Output the [x, y] coordinate of the center of the cell containing the given text.  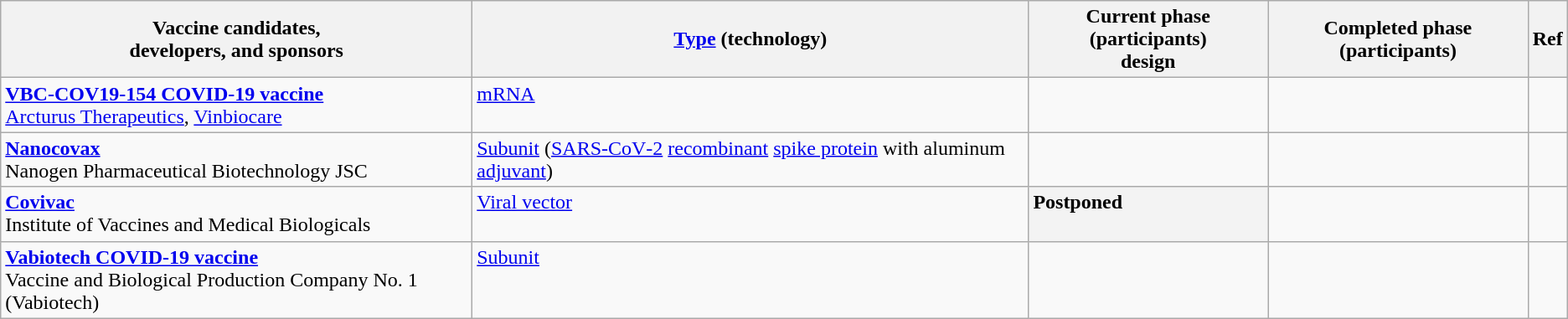
Subunit [750, 280]
Vaccine candidates,developers, and sponsors [236, 39]
Vabiotech COVID-19 vaccine Vaccine and Biological Production Company No. 1 (Vabiotech) [236, 280]
Subunit (SARS‑CoV‑2 recombinant spike protein with aluminum adjuvant) [750, 159]
NanocovaxNanogen Pharmaceutical Biotechnology JSC [236, 159]
mRNA [750, 105]
Viral vector [750, 214]
VBC-COV19-154 COVID-19 vaccineArcturus Therapeutics, Vinbiocare [236, 105]
Completed phase (participants) [1399, 39]
Current phase (participants)design [1148, 39]
Ref [1548, 39]
Postponed [1148, 214]
CovivacInstitute of Vaccines and Medical Biologicals [236, 214]
Type (technology) [750, 39]
